Scan for the cell matching the given text and deliver its [X, Y] coordinate at center. 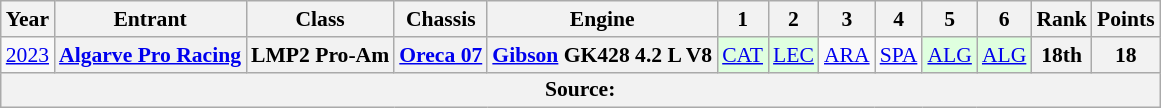
Oreca 07 [440, 55]
3 [847, 19]
Year [28, 19]
6 [1004, 19]
SPA [899, 55]
Source: [580, 90]
Gibson GK428 4.2 L V8 [602, 55]
2023 [28, 55]
Points [1126, 19]
18 [1126, 55]
ARA [847, 55]
CAT [742, 55]
Class [320, 19]
Rank [1062, 19]
Entrant [150, 19]
5 [949, 19]
Algarve Pro Racing [150, 55]
4 [899, 19]
Chassis [440, 19]
LEC [794, 55]
18th [1062, 55]
2 [794, 19]
Engine [602, 19]
1 [742, 19]
LMP2 Pro-Am [320, 55]
